Identify which cell holds the provided text, then report its [x, y] central coordinate. 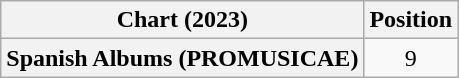
Position [411, 20]
Spanish Albums (PROMUSICAE) [182, 58]
Chart (2023) [182, 20]
9 [411, 58]
